Return [x, y] of the center of cell containing provided text 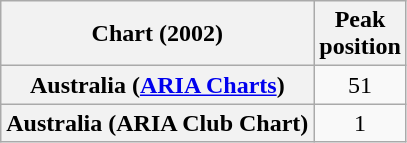
Australia (ARIA Charts) [158, 85]
1 [360, 123]
Australia (ARIA Club Chart) [158, 123]
Peakposition [360, 34]
51 [360, 85]
Chart (2002) [158, 34]
